Find where the given text appears and provide that cell's center as [x, y] coordinate. 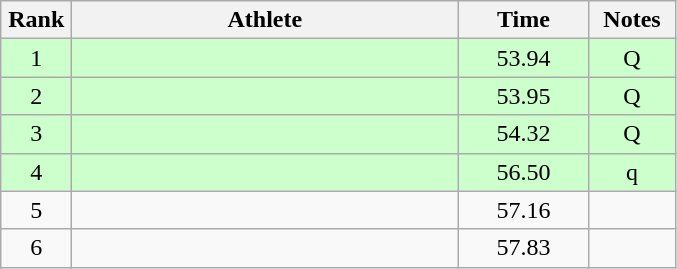
Rank [36, 20]
56.50 [524, 172]
Notes [632, 20]
Time [524, 20]
53.95 [524, 96]
53.94 [524, 58]
Athlete [265, 20]
5 [36, 210]
q [632, 172]
54.32 [524, 134]
1 [36, 58]
3 [36, 134]
4 [36, 172]
2 [36, 96]
6 [36, 248]
57.83 [524, 248]
57.16 [524, 210]
